Capture the cell that displays the provided text and extract its [x, y] central coordinate. 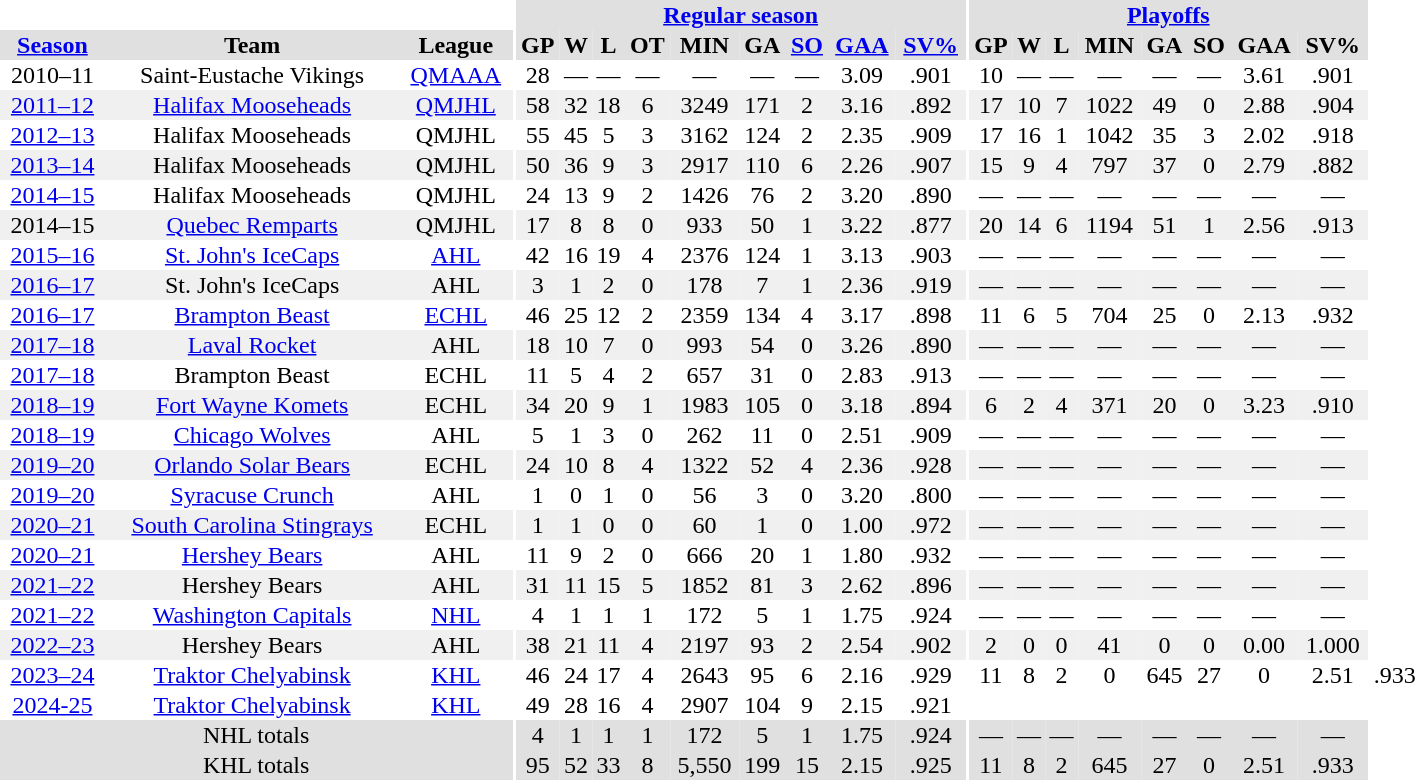
1426 [704, 195]
1852 [704, 585]
2.62 [862, 585]
1322 [704, 465]
3.61 [1264, 75]
2.13 [1264, 315]
2013–14 [52, 165]
.896 [931, 585]
2907 [704, 705]
.877 [931, 225]
666 [704, 555]
58 [538, 105]
Team [252, 45]
.925 [931, 765]
1042 [1110, 135]
37 [1164, 165]
41 [1110, 645]
Syracuse Crunch [252, 495]
2.35 [862, 135]
56 [704, 495]
.929 [931, 675]
13 [576, 195]
657 [704, 375]
2643 [704, 675]
OT [648, 45]
.898 [931, 315]
.904 [1333, 105]
45 [576, 135]
3.17 [862, 315]
.918 [1333, 135]
2.79 [1264, 165]
3162 [704, 135]
Orlando Solar Bears [252, 465]
993 [704, 345]
2.56 [1264, 225]
1.00 [862, 525]
42 [538, 255]
.919 [931, 285]
League [456, 45]
.800 [931, 495]
3.26 [862, 345]
1.80 [862, 555]
93 [762, 645]
.892 [931, 105]
2.16 [862, 675]
Fort Wayne Komets [252, 405]
2023–24 [52, 675]
2010–11 [52, 75]
0.00 [1264, 645]
.902 [931, 645]
NHL [456, 615]
.903 [931, 255]
110 [762, 165]
2.83 [862, 375]
.972 [931, 525]
2197 [704, 645]
2359 [704, 315]
NHL totals [256, 735]
1.000 [1333, 645]
33 [608, 765]
2022–23 [52, 645]
South Carolina Stingrays [252, 525]
2376 [704, 255]
35 [1164, 135]
2.02 [1264, 135]
2012–13 [52, 135]
2024-25 [52, 705]
178 [704, 285]
.894 [931, 405]
933 [704, 225]
134 [762, 315]
.928 [931, 465]
.907 [931, 165]
Chicago Wolves [252, 435]
36 [576, 165]
171 [762, 105]
34 [538, 405]
Playoffs [1168, 15]
.882 [1333, 165]
797 [1110, 165]
21 [576, 645]
14 [1030, 225]
Saint-Eustache Vikings [252, 75]
199 [762, 765]
2011–12 [52, 105]
262 [704, 435]
51 [1164, 225]
60 [704, 525]
704 [1110, 315]
Washington Capitals [252, 615]
104 [762, 705]
55 [538, 135]
3.16 [862, 105]
2015–16 [52, 255]
3.09 [862, 75]
76 [762, 195]
371 [1110, 405]
Laval Rocket [252, 345]
81 [762, 585]
1194 [1110, 225]
QMAAA [456, 75]
KHL totals [256, 765]
1983 [704, 405]
2917 [704, 165]
2.54 [862, 645]
3.22 [862, 225]
2.88 [1264, 105]
3.23 [1264, 405]
Regular season [741, 15]
Quebec Remparts [252, 225]
105 [762, 405]
19 [608, 255]
5,550 [704, 765]
Season [52, 45]
54 [762, 345]
38 [538, 645]
12 [608, 315]
2.26 [862, 165]
.921 [931, 705]
.933 [1333, 765]
1022 [1110, 105]
.910 [1333, 405]
3.18 [862, 405]
32 [576, 105]
3249 [704, 105]
3.13 [862, 255]
